Pinpoint the cell where the given text exists, returning its [x, y] midpoint coordinate. 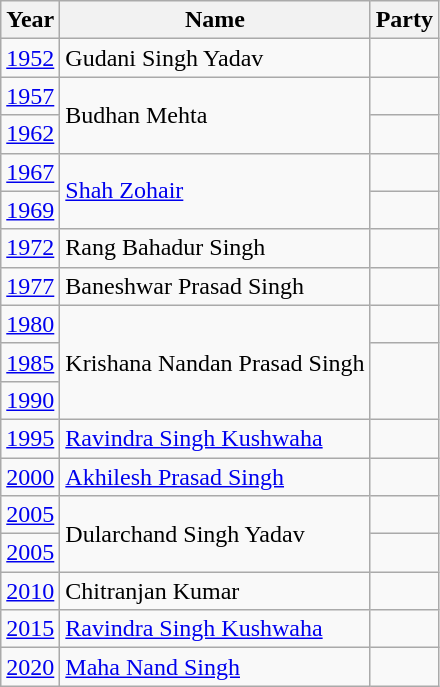
Name [215, 20]
1985 [30, 362]
Akhilesh Prasad Singh [215, 477]
Chitranjan Kumar [215, 591]
2000 [30, 477]
1972 [30, 248]
1969 [30, 210]
1995 [30, 438]
1957 [30, 96]
1977 [30, 286]
2010 [30, 591]
Maha Nand Singh [215, 667]
1967 [30, 172]
Krishana Nandan Prasad Singh [215, 362]
Baneshwar Prasad Singh [215, 286]
Shah Zohair [215, 191]
2015 [30, 629]
Budhan Mehta [215, 115]
1990 [30, 400]
1962 [30, 134]
2020 [30, 667]
1980 [30, 324]
Party [404, 20]
Dularchand Singh Yadav [215, 534]
1952 [30, 58]
Gudani Singh Yadav [215, 58]
Year [30, 20]
Rang Bahadur Singh [215, 248]
